Detect which cell encompasses the target text, then output its [x, y] center coordinate. 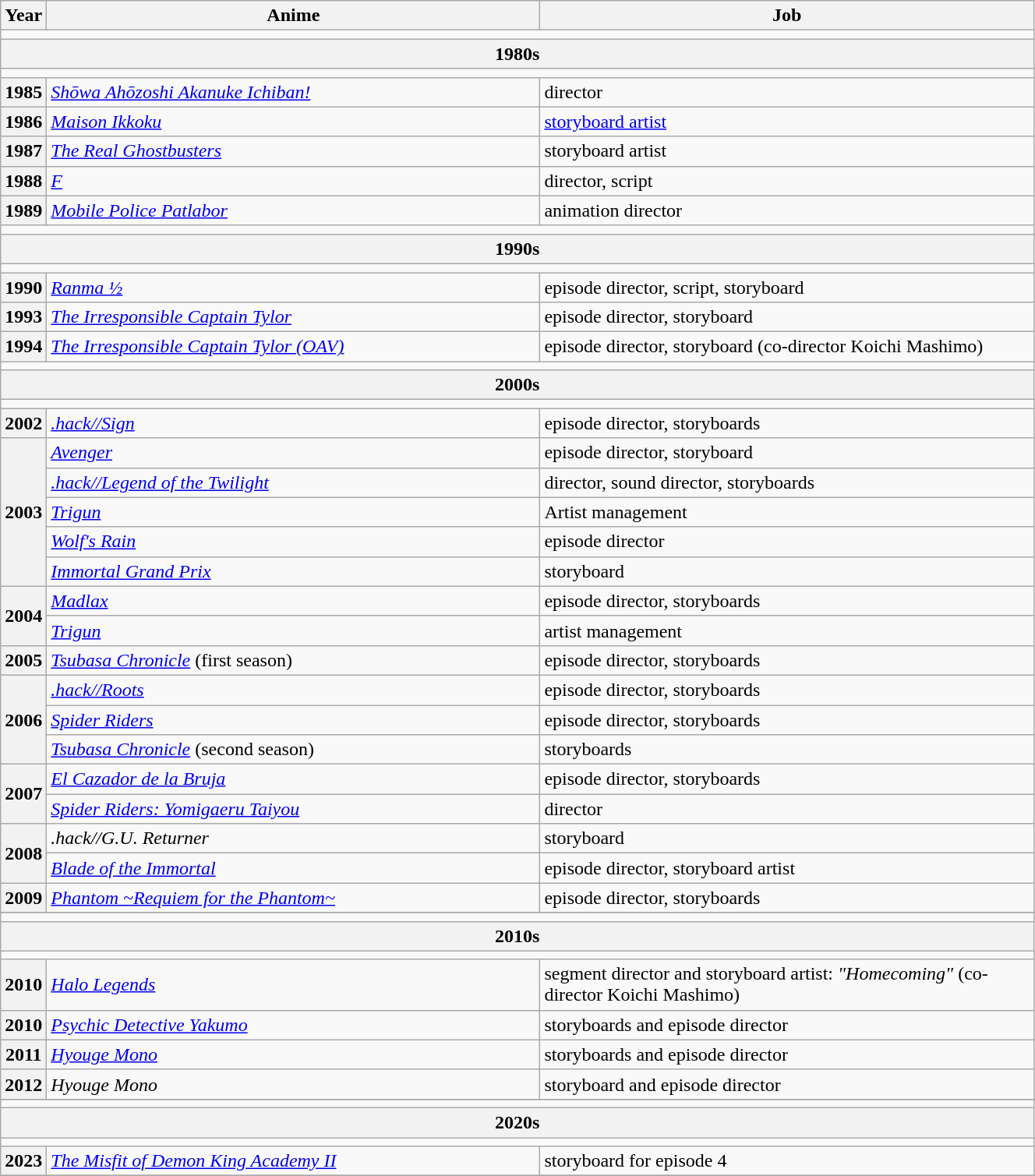
Shōwa Ahōzoshi Akanuke Ichiban! [293, 92]
Artist management [787, 512]
1990 [23, 288]
Immortal Grand Prix [293, 571]
Anime [293, 16]
Tsubasa Chronicle (second season) [293, 750]
2006 [23, 719]
Blade of the Immortal [293, 868]
Maison Ikkoku [293, 122]
storyboards [787, 750]
Madlax [293, 601]
1980s [517, 54]
episode director, storyboard (co-director Koichi Mashimo) [787, 347]
Avenger [293, 453]
Ranma ½ [293, 288]
animation director [787, 210]
Phantom ~Requiem for the Phantom~ [293, 898]
Psychic Detective Yakumo [293, 1025]
Halo Legends [293, 985]
episode director [787, 542]
2012 [23, 1084]
storyboard and episode director [787, 1084]
1987 [23, 151]
F [293, 181]
Spider Riders: Yomigaeru Taiyou [293, 809]
2023 [23, 1161]
.hack//Legend of the Twilight [293, 482]
2011 [23, 1054]
2008 [23, 853]
episode director, script, storyboard [787, 288]
2004 [23, 616]
El Cazador de la Bruja [293, 779]
2007 [23, 794]
The Misfit of Demon King Academy II [293, 1161]
The Real Ghostbusters [293, 151]
Job [787, 16]
1985 [23, 92]
.hack//G.U. Returner [293, 839]
Mobile Police Patlabor [293, 210]
1993 [23, 317]
Year [23, 16]
2002 [23, 423]
segment director and storyboard artist: "Homecoming" (co-director Koichi Mashimo) [787, 985]
episode director, storyboard artist [787, 868]
Wolf's Rain [293, 542]
1994 [23, 347]
2005 [23, 660]
The Irresponsible Captain Tylor [293, 317]
2000s [517, 385]
director, sound director, storyboards [787, 482]
2010s [517, 936]
director, script [787, 181]
1988 [23, 181]
artist management [787, 630]
storyboard for episode 4 [787, 1161]
1990s [517, 249]
Tsubasa Chronicle (first season) [293, 660]
2020s [517, 1122]
.hack//Sign [293, 423]
Spider Riders [293, 719]
1989 [23, 210]
The Irresponsible Captain Tylor (OAV) [293, 347]
2003 [23, 512]
.hack//Roots [293, 690]
1986 [23, 122]
2009 [23, 898]
